Detect which cell encompasses the target text, then output its [x, y] center coordinate. 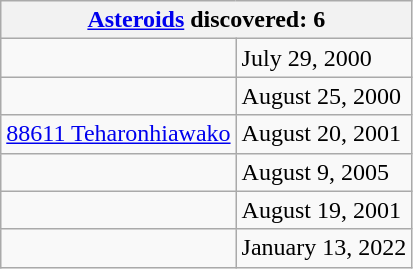
August 19, 2001 [324, 210]
January 13, 2022 [324, 248]
July 29, 2000 [324, 58]
88611 Teharonhiawako [118, 134]
August 20, 2001 [324, 134]
August 9, 2005 [324, 172]
August 25, 2000 [324, 96]
Asteroids discovered: 6 [206, 20]
